Return the [x, y] coordinate for the center point of the cell that contains the specified text.  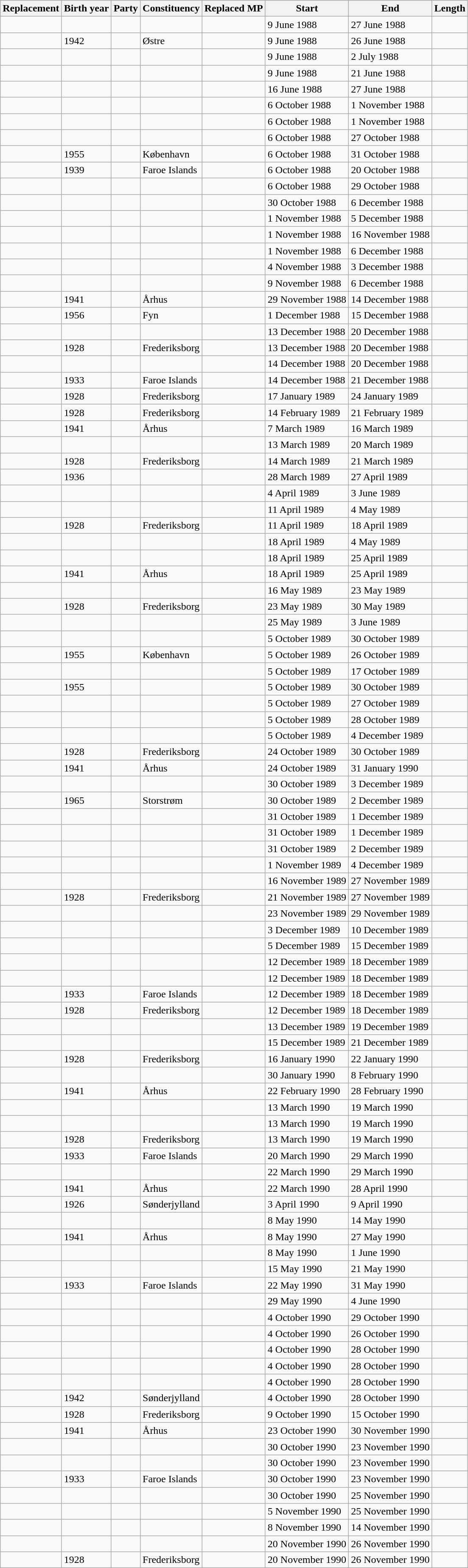
21 February 1989 [390, 412]
26 October 1989 [390, 655]
End [390, 8]
21 December 1989 [390, 1043]
14 May 1990 [390, 1220]
16 January 1990 [307, 1059]
28 April 1990 [390, 1188]
14 March 1989 [307, 461]
23 November 1989 [307, 913]
2 July 1988 [390, 57]
28 March 1989 [307, 477]
27 October 1988 [390, 138]
1965 [87, 800]
Storstrøm [171, 800]
Start [307, 8]
1 November 1989 [307, 865]
13 March 1989 [307, 445]
1939 [87, 170]
14 February 1989 [307, 412]
31 January 1990 [390, 768]
5 December 1988 [390, 219]
1956 [87, 315]
4 April 1989 [307, 493]
22 May 1990 [307, 1285]
25 May 1989 [307, 622]
29 October 1988 [390, 186]
28 October 1989 [390, 720]
14 November 1990 [390, 1528]
27 April 1989 [390, 477]
29 November 1989 [390, 913]
20 March 1989 [390, 445]
30 November 1990 [390, 1430]
16 November 1989 [307, 881]
Fyn [171, 315]
9 April 1990 [390, 1204]
20 October 1988 [390, 170]
29 May 1990 [307, 1301]
24 January 1989 [390, 396]
3 April 1990 [307, 1204]
22 February 1990 [307, 1091]
4 November 1988 [307, 267]
Party [126, 8]
3 December 1988 [390, 267]
16 May 1989 [307, 590]
28 February 1990 [390, 1091]
15 May 1990 [307, 1269]
17 October 1989 [390, 671]
15 October 1990 [390, 1414]
17 January 1989 [307, 396]
7 March 1989 [307, 428]
Østre [171, 41]
5 December 1989 [307, 946]
8 February 1990 [390, 1075]
31 October 1988 [390, 154]
21 May 1990 [390, 1269]
27 October 1989 [390, 703]
30 January 1990 [307, 1075]
30 May 1989 [390, 606]
16 November 1988 [390, 235]
9 October 1990 [307, 1414]
8 November 1990 [307, 1528]
1 June 1990 [390, 1253]
13 December 1989 [307, 1027]
10 December 1989 [390, 929]
9 November 1988 [307, 283]
26 June 1988 [390, 41]
4 June 1990 [390, 1301]
1 December 1988 [307, 315]
21 March 1989 [390, 461]
22 January 1990 [390, 1059]
16 March 1989 [390, 428]
21 December 1988 [390, 380]
Constituency [171, 8]
1936 [87, 477]
19 December 1989 [390, 1027]
1926 [87, 1204]
21 June 1988 [390, 73]
29 November 1988 [307, 299]
Replaced MP [233, 8]
29 October 1990 [390, 1317]
21 November 1989 [307, 897]
31 May 1990 [390, 1285]
Length [450, 8]
15 December 1988 [390, 315]
Replacement [31, 8]
30 October 1988 [307, 203]
Birth year [87, 8]
26 October 1990 [390, 1334]
27 May 1990 [390, 1237]
20 March 1990 [307, 1156]
16 June 1988 [307, 89]
23 October 1990 [307, 1430]
5 November 1990 [307, 1512]
